Locate the cell with the specified text and output its (x, y) center coordinate. 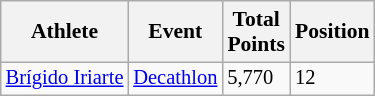
TotalPoints (256, 32)
Athlete (65, 32)
Decathlon (175, 79)
Event (175, 32)
5,770 (256, 79)
Brígido Iriarte (65, 79)
Position (332, 32)
12 (332, 79)
